Determine the [X, Y] coordinate at the center of the cell enclosing the given text.  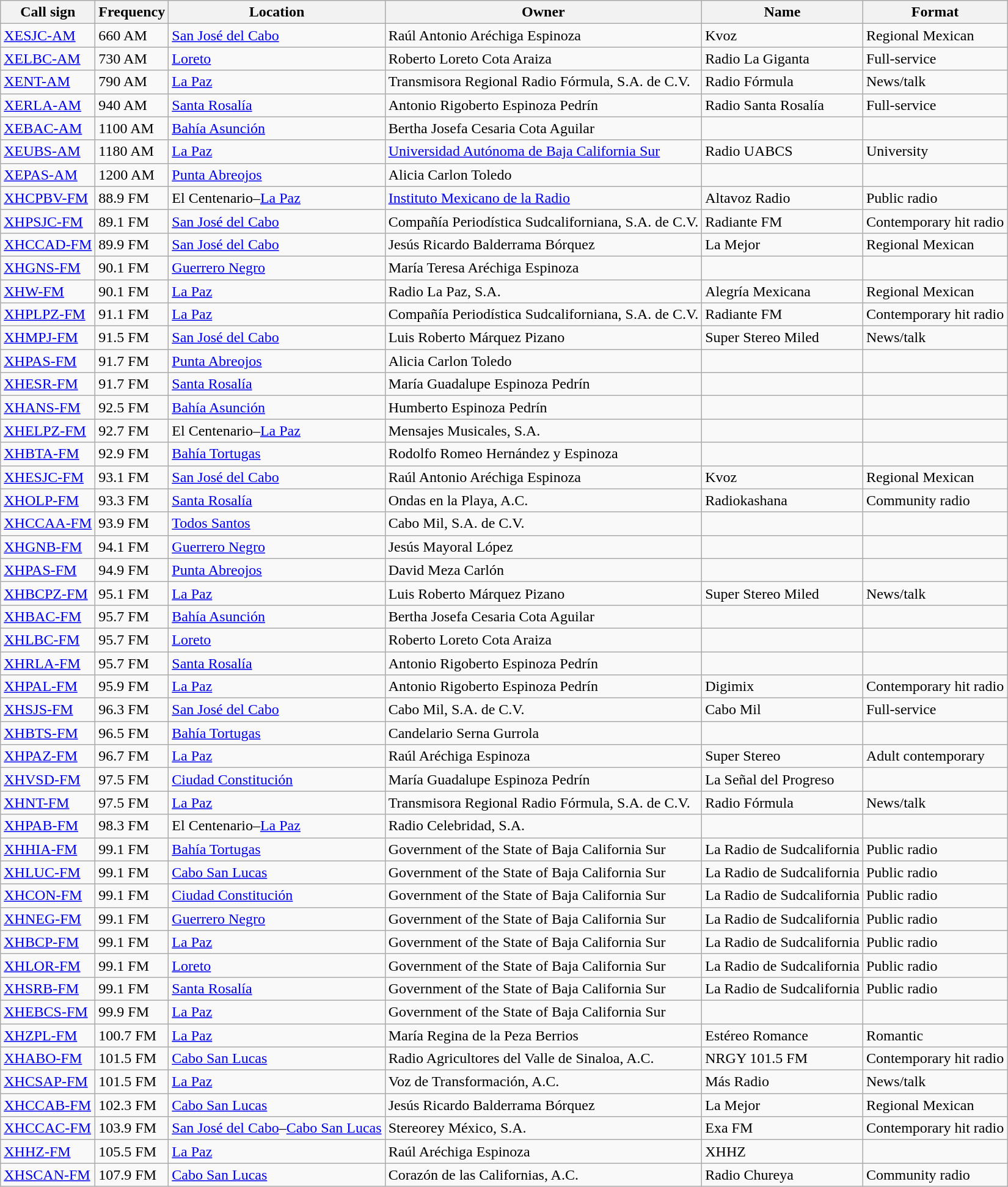
103.9 FM [132, 1128]
XHCCAD-FM [48, 244]
Ondas en la Playa, A.C. [544, 500]
Universidad Autónoma de Baja California Sur [544, 152]
XHMPJ-FM [48, 338]
Radio La Giganta [783, 59]
Adult contemporary [935, 756]
Voz de Transformación, A.C. [544, 1082]
105.5 FM [132, 1152]
XHCCAB-FM [48, 1105]
89.9 FM [132, 244]
XHCCAC-FM [48, 1128]
Digimix [783, 687]
93.3 FM [132, 500]
XHRLA-FM [48, 663]
XHNEG-FM [48, 919]
Format [935, 12]
Cabo Mil [783, 710]
96.3 FM [132, 710]
XHBTA-FM [48, 454]
Alegría Mexicana [783, 291]
Estéreo Romance [783, 1035]
Corazón de las Californias, A.C. [544, 1175]
XENT-AM [48, 82]
La Señal del Progreso [783, 780]
91.5 FM [132, 338]
XHELPZ-FM [48, 431]
XHBTS-FM [48, 733]
Rodolfo Romeo Hernández y Espinoza [544, 454]
92.9 FM [132, 454]
93.1 FM [132, 477]
1200 AM [132, 175]
XHLOR-FM [48, 965]
XHPLPZ-FM [48, 315]
XHHIA-FM [48, 849]
XHCON-FM [48, 896]
Candelario Serna Gurrola [544, 733]
XHBCP-FM [48, 942]
Stereorey México, S.A. [544, 1128]
XHABO-FM [48, 1059]
Radio Santa Rosalía [783, 105]
1180 AM [132, 152]
XHEBCS-FM [48, 1012]
San José del Cabo–Cabo San Lucas [277, 1128]
XHZPL-FM [48, 1035]
XESJC-AM [48, 35]
107.9 FM [132, 1175]
XHSCAN-FM [48, 1175]
XHPSJC-FM [48, 221]
95.9 FM [132, 687]
940 AM [132, 105]
XHHZ [783, 1152]
XHBCPZ-FM [48, 593]
96.7 FM [132, 756]
Radio Chureya [783, 1175]
XHVSD-FM [48, 780]
94.1 FM [132, 547]
91.1 FM [132, 315]
University [935, 152]
XHPAB-FM [48, 826]
XEUBS-AM [48, 152]
XHLBC-FM [48, 640]
Mensajes Musicales, S.A. [544, 431]
XEBAC-AM [48, 128]
XHGNS-FM [48, 268]
XHSJS-FM [48, 710]
Radio La Paz, S.A. [544, 291]
Radiokashana [783, 500]
92.7 FM [132, 431]
Todos Santos [277, 524]
98.3 FM [132, 826]
XHCCAA-FM [48, 524]
96.5 FM [132, 733]
XHW-FM [48, 291]
Romantic [935, 1035]
XHCPBV-FM [48, 198]
790 AM [132, 82]
93.9 FM [132, 524]
Instituto Mexicano de la Radio [544, 198]
XHNT-FM [48, 803]
Name [783, 12]
XHBAC-FM [48, 616]
Humberto Espinoza Pedrín [544, 407]
Location [277, 12]
NRGY 101.5 FM [783, 1059]
XHHZ-FM [48, 1152]
Frequency [132, 12]
Radio UABCS [783, 152]
XHPAL-FM [48, 687]
XHLUC-FM [48, 872]
92.5 FM [132, 407]
Radio Celebridad, S.A. [544, 826]
Call sign [48, 12]
95.1 FM [132, 593]
89.1 FM [132, 221]
XHCSAP-FM [48, 1082]
730 AM [132, 59]
XHSRB-FM [48, 988]
Exa FM [783, 1128]
1100 AM [132, 128]
David Meza Carlón [544, 570]
XEPAS-AM [48, 175]
María Regina de la Peza Berrios [544, 1035]
Super Stereo [783, 756]
XHESR-FM [48, 384]
660 AM [132, 35]
88.9 FM [132, 198]
Jesús Mayoral López [544, 547]
XHESJC-FM [48, 477]
99.9 FM [132, 1012]
María Teresa Aréchiga Espinoza [544, 268]
Owner [544, 12]
XERLA-AM [48, 105]
XHOLP-FM [48, 500]
Radio Agricultores del Valle de Sinaloa, A.C. [544, 1059]
XHANS-FM [48, 407]
XHPAZ-FM [48, 756]
94.9 FM [132, 570]
100.7 FM [132, 1035]
102.3 FM [132, 1105]
Más Radio [783, 1082]
XHGNB-FM [48, 547]
Altavoz Radio [783, 198]
XELBC-AM [48, 59]
